Return the (x, y) coordinate for the center point of the cell that contains the specified text.  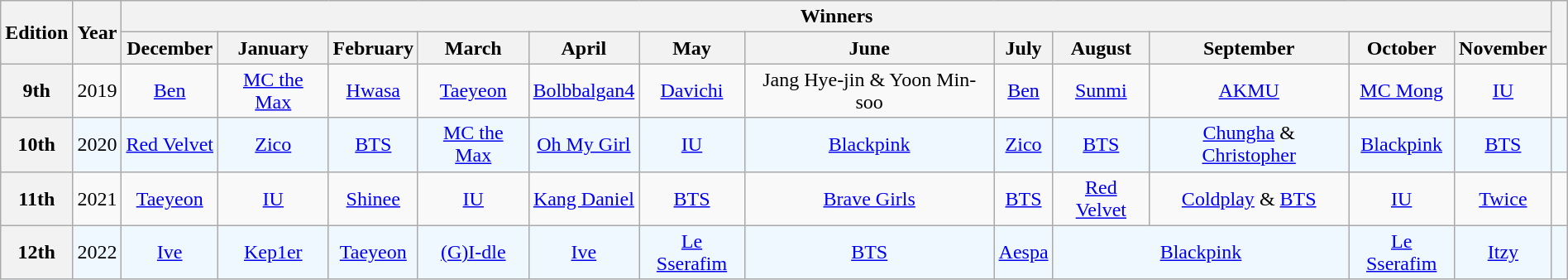
9th (36, 91)
Year (98, 32)
Oh My Girl (584, 144)
Twice (1503, 199)
Itzy (1503, 252)
August (1101, 48)
Shinee (373, 199)
Brave Girls (869, 199)
2020 (98, 144)
2019 (98, 91)
Davichi (692, 91)
July (1024, 48)
September (1249, 48)
AKMU (1249, 91)
Winners (837, 17)
March (473, 48)
Aespa (1024, 252)
February (373, 48)
2022 (98, 252)
Bolbbalgan4 (584, 91)
12th (36, 252)
Sunmi (1101, 91)
10th (36, 144)
May (692, 48)
April (584, 48)
Hwasa (373, 91)
Kep1er (273, 252)
June (869, 48)
December (170, 48)
11th (36, 199)
Chungha & Christopher (1249, 144)
(G)I-dle (473, 252)
Jang Hye-jin & Yoon Min-soo (869, 91)
Edition (36, 32)
Kang Daniel (584, 199)
November (1503, 48)
October (1402, 48)
Coldplay & BTS (1249, 199)
MC Mong (1402, 91)
January (273, 48)
2021 (98, 199)
